From the cell containing the given text, extract its center point as (X, Y) coordinate. 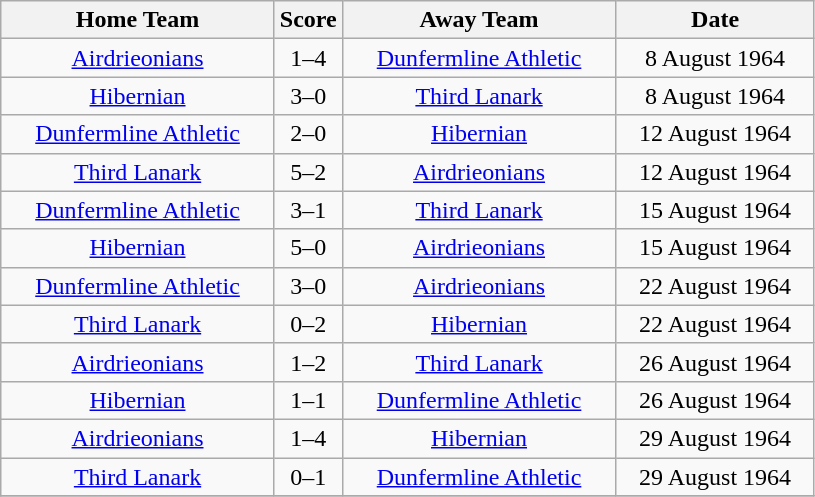
Home Team (138, 20)
1–1 (308, 400)
Date (716, 20)
Score (308, 20)
3–1 (308, 210)
0–1 (308, 477)
1–2 (308, 362)
0–2 (308, 324)
2–0 (308, 134)
Away Team (479, 20)
5–0 (308, 248)
5–2 (308, 172)
